Return the (X, Y) coordinate for the center point of the cell that contains the specified text.  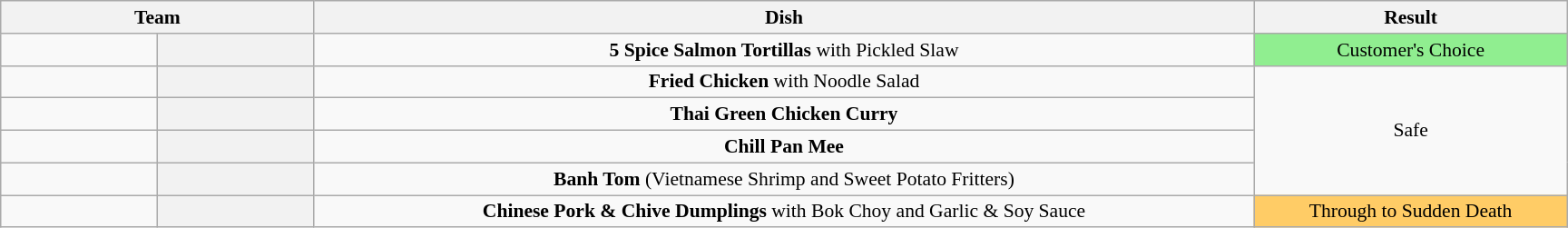
5 Spice Salmon Tortillas with Pickled Slaw (784, 50)
Fried Chicken with Noodle Salad (784, 82)
Customer's Choice (1410, 50)
Through to Sudden Death (1410, 212)
Safe (1410, 130)
Result (1410, 17)
Chill Pan Mee (784, 147)
Chinese Pork & Chive Dumplings with Bok Choy and Garlic & Soy Sauce (784, 212)
Team (158, 17)
Dish (784, 17)
Thai Green Chicken Curry (784, 114)
Banh Tom (Vietnamese Shrimp and Sweet Potato Fritters) (784, 179)
